Capture the cell that displays the provided text and extract its [X, Y] central coordinate. 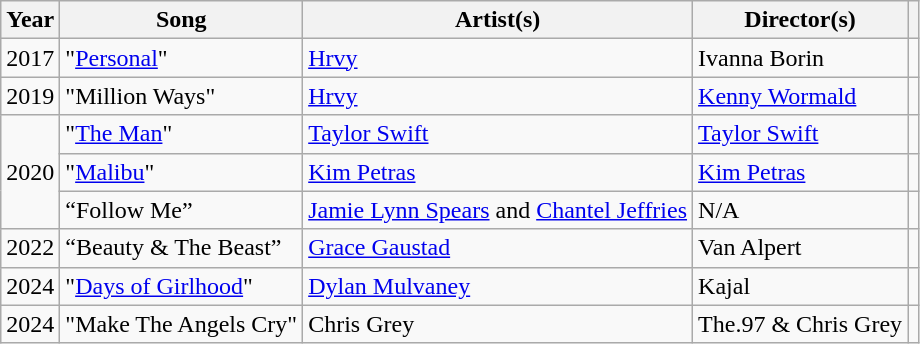
"Million Ways" [182, 96]
N/A [800, 210]
Grace Gaustad [498, 248]
"The Man" [182, 134]
Director(s) [800, 20]
Chris Grey [498, 324]
"Days of Girlhood" [182, 286]
Ivanna Borin [800, 58]
2019 [30, 96]
Year [30, 20]
Song [182, 20]
Artist(s) [498, 20]
"Personal" [182, 58]
2022 [30, 248]
“Follow Me” [182, 210]
Dylan Mulvaney [498, 286]
The.97 & Chris Grey [800, 324]
Kenny Wormald [800, 96]
"Make The Angels Cry" [182, 324]
Jamie Lynn Spears and Chantel Jeffries [498, 210]
Van Alpert [800, 248]
“Beauty & The Beast” [182, 248]
2020 [30, 172]
"Malibu" [182, 172]
Kajal [800, 286]
2017 [30, 58]
